Detect which cell encompasses the target text, then output its [x, y] center coordinate. 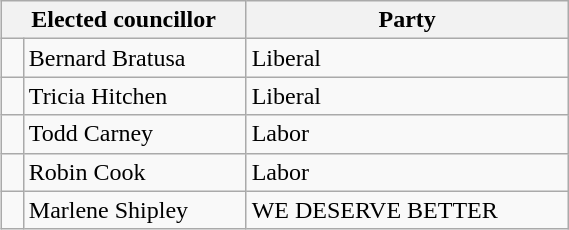
Elected councillor [124, 20]
Bernard Bratusa [134, 58]
Robin Cook [134, 172]
WE DESERVE BETTER [407, 210]
Todd Carney [134, 134]
Party [407, 20]
Tricia Hitchen [134, 96]
Marlene Shipley [134, 210]
